Identify which cell holds the provided text, then report its (X, Y) central coordinate. 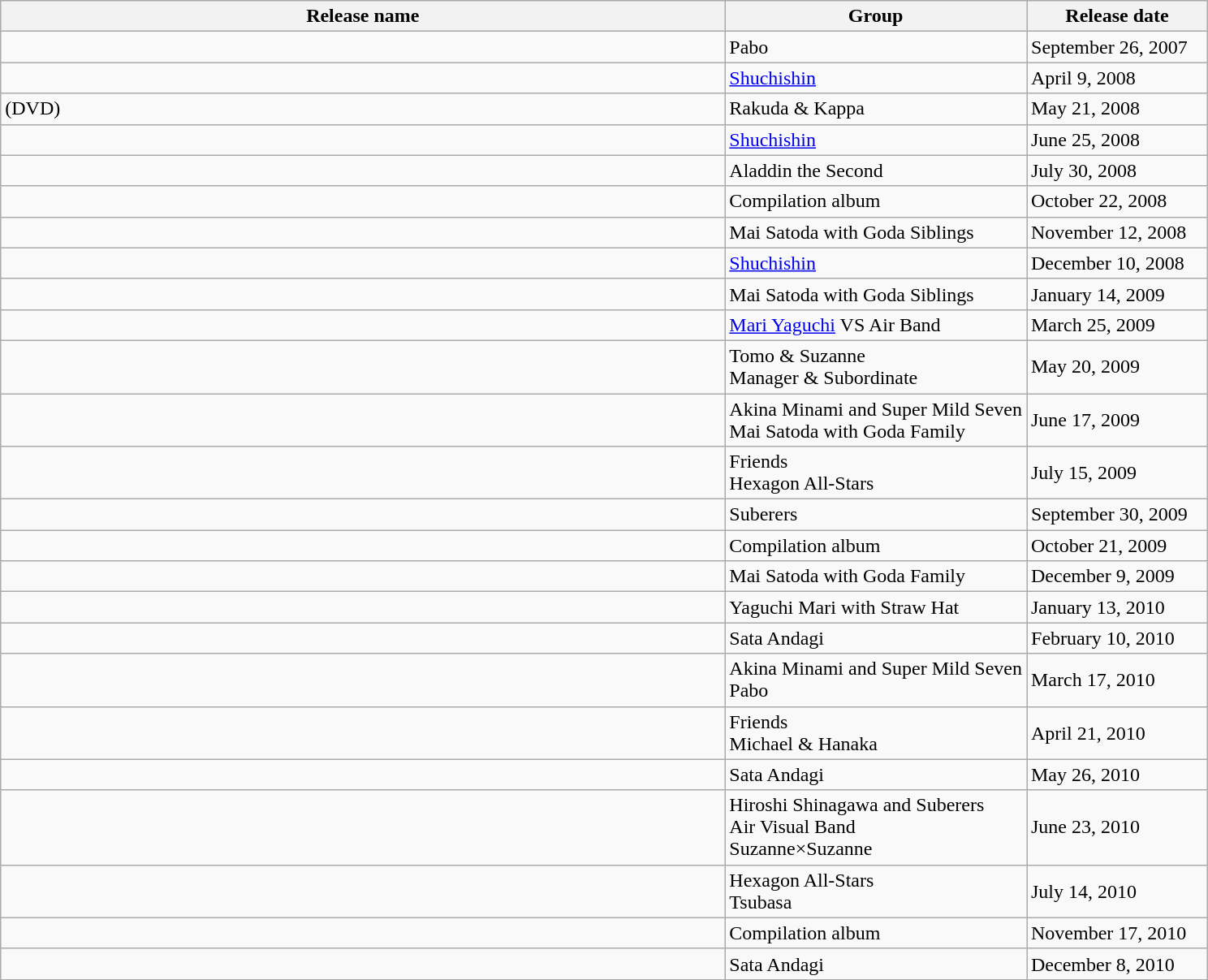
March 25, 2009 (1117, 325)
April 9, 2008 (1117, 78)
April 21, 2010 (1117, 732)
Yaguchi Mari with Straw Hat (876, 607)
July 14, 2010 (1117, 891)
Tomo & SuzanneManager & Subordinate (876, 367)
Pabo (876, 47)
May 21, 2008 (1117, 109)
July 15, 2009 (1117, 473)
July 30, 2008 (1117, 171)
Group (876, 16)
December 8, 2010 (1117, 964)
Release name (363, 16)
FriendsHexagon All-Stars (876, 473)
May 26, 2010 (1117, 775)
February 10, 2010 (1117, 638)
June 25, 2008 (1117, 140)
November 17, 2010 (1117, 933)
Akina Minami and Super Mild SevenPabo (876, 680)
March 17, 2010 (1117, 680)
September 26, 2007 (1117, 47)
January 14, 2009 (1117, 294)
October 22, 2008 (1117, 201)
FriendsMichael & Hanaka (876, 732)
Rakuda & Kappa (876, 109)
December 10, 2008 (1117, 263)
Akina Minami and Super Mild SevenMai Satoda with Goda Family (876, 419)
May 20, 2009 (1117, 367)
(DVD) (363, 109)
Hiroshi Shinagawa and SuberersAir Visual BandSuzanne×Suzanne (876, 827)
Suberers (876, 515)
December 9, 2009 (1117, 576)
November 12, 2008 (1117, 232)
October 21, 2009 (1117, 546)
Aladdin the Second (876, 171)
June 17, 2009 (1117, 419)
Release date (1117, 16)
January 13, 2010 (1117, 607)
Hexagon All-StarsTsubasa (876, 891)
Mari Yaguchi VS Air Band (876, 325)
September 30, 2009 (1117, 515)
June 23, 2010 (1117, 827)
Mai Satoda with Goda Family (876, 576)
